For the text-containing cell, return its midpoint in [X, Y] coordinate format. 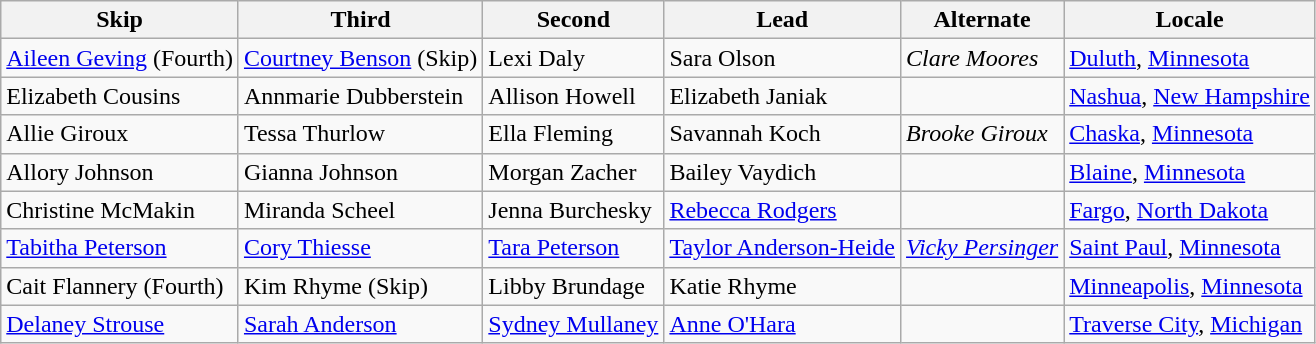
Nashua, New Hampshire [1190, 96]
Locale [1190, 20]
Sara Olson [782, 58]
Third [360, 20]
Ella Fleming [574, 134]
Bailey Vaydich [782, 172]
Lead [782, 20]
Aileen Geving (Fourth) [120, 58]
Libby Brundage [574, 286]
Courtney Benson (Skip) [360, 58]
Vicky Persinger [982, 248]
Savannah Koch [782, 134]
Cait Flannery (Fourth) [120, 286]
Gianna Johnson [360, 172]
Minneapolis, Minnesota [1190, 286]
Allory Johnson [120, 172]
Sarah Anderson [360, 324]
Traverse City, Michigan [1190, 324]
Alternate [982, 20]
Chaska, Minnesota [1190, 134]
Lexi Daly [574, 58]
Blaine, Minnesota [1190, 172]
Taylor Anderson-Heide [782, 248]
Clare Moores [982, 58]
Annmarie Dubberstein [360, 96]
Allison Howell [574, 96]
Saint Paul, Minnesota [1190, 248]
Morgan Zacher [574, 172]
Kim Rhyme (Skip) [360, 286]
Sydney Mullaney [574, 324]
Skip [120, 20]
Katie Rhyme [782, 286]
Tabitha Peterson [120, 248]
Elizabeth Cousins [120, 96]
Allie Giroux [120, 134]
Cory Thiesse [360, 248]
Christine McMakin [120, 210]
Anne O'Hara [782, 324]
Jenna Burchesky [574, 210]
Duluth, Minnesota [1190, 58]
Brooke Giroux [982, 134]
Second [574, 20]
Delaney Strouse [120, 324]
Fargo, North Dakota [1190, 210]
Tara Peterson [574, 248]
Miranda Scheel [360, 210]
Tessa Thurlow [360, 134]
Rebecca Rodgers [782, 210]
Elizabeth Janiak [782, 96]
